Return the [X, Y] coordinate for the center point of the cell that contains the specified text.  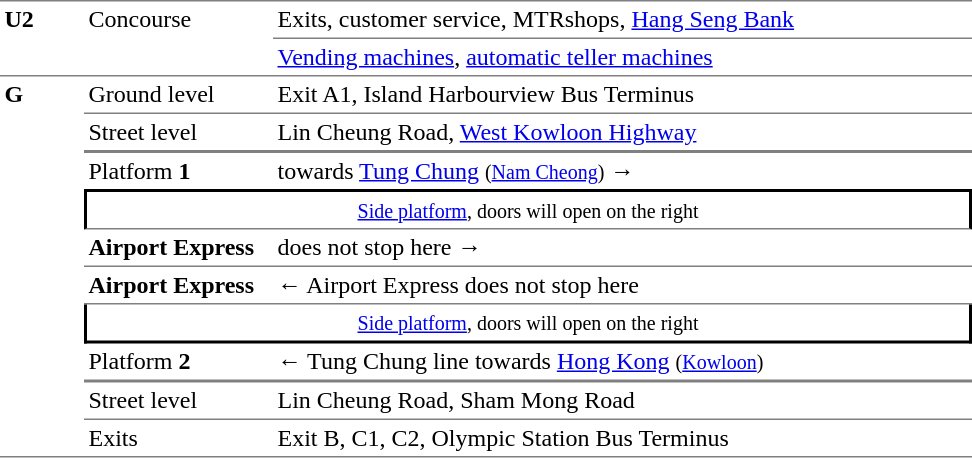
Lin Cheung Road, West Kowloon Highway [622, 134]
Exits, customer service, MTRshops, Hang Seng Bank [622, 20]
G [42, 266]
Platform 2 [178, 364]
Ground level [178, 95]
Exit B, C1, C2, Olympic Station Bus Terminus [622, 439]
towards Tung Chung (Nam Cheong) → [622, 171]
← Tung Chung line towards Hong Kong (Kowloon) [622, 364]
does not stop here → [622, 249]
Vending machines, automatic teller machines [622, 58]
Concourse [178, 38]
Exit A1, Island Harbourview Bus Terminus [622, 95]
Lin Cheung Road, Sham Mong Road [622, 401]
Platform 1 [178, 171]
← Airport Express does not stop here [622, 286]
Exits [178, 439]
U2 [42, 38]
